Search for the cell housing the specified text and yield its (x, y) center coordinate. 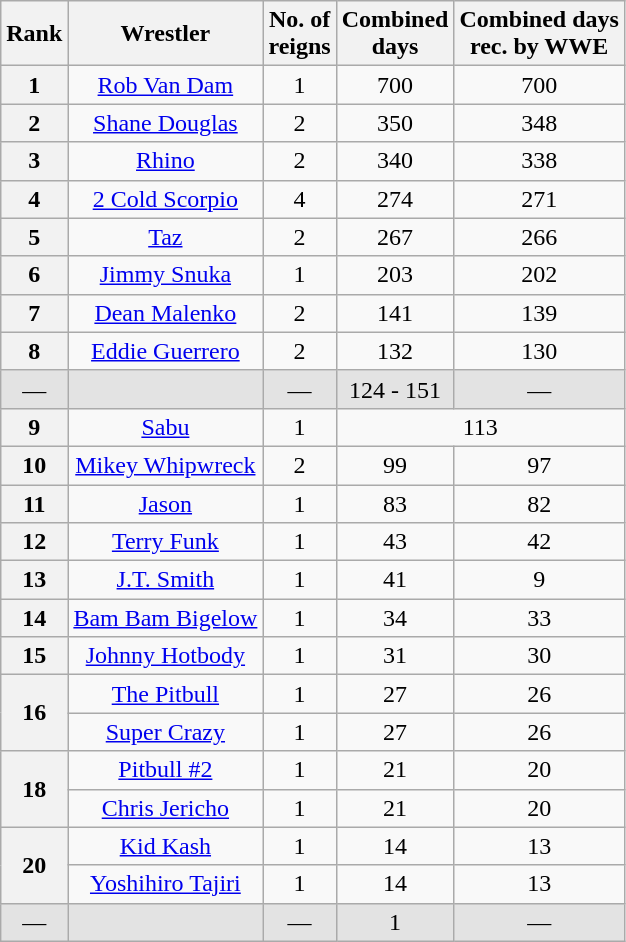
31 (395, 656)
Dean Malenko (166, 313)
7 (34, 313)
139 (539, 313)
Terry Funk (166, 542)
Yoshihiro Tajiri (166, 884)
97 (539, 465)
350 (395, 123)
Combined daysrec. by WWE (539, 34)
Chris Jericho (166, 808)
141 (395, 313)
83 (395, 503)
Wrestler (166, 34)
Mikey Whipwreck (166, 465)
15 (34, 656)
Bam Bam Bigelow (166, 618)
Johnny Hotbody (166, 656)
41 (395, 580)
124 - 151 (395, 389)
267 (395, 237)
Rank (34, 34)
340 (395, 161)
8 (34, 351)
2 Cold Scorpio (166, 199)
10 (34, 465)
274 (395, 199)
5 (34, 237)
30 (539, 656)
Combineddays (395, 34)
Shane Douglas (166, 123)
6 (34, 275)
3 (34, 161)
271 (539, 199)
Rhino (166, 161)
132 (395, 351)
J.T. Smith (166, 580)
113 (480, 427)
42 (539, 542)
Super Crazy (166, 732)
11 (34, 503)
Kid Kash (166, 846)
203 (395, 275)
16 (34, 713)
348 (539, 123)
43 (395, 542)
82 (539, 503)
18 (34, 789)
34 (395, 618)
338 (539, 161)
Jason (166, 503)
Taz (166, 237)
Jimmy Snuka (166, 275)
130 (539, 351)
12 (34, 542)
99 (395, 465)
266 (539, 237)
33 (539, 618)
Sabu (166, 427)
Pitbull #2 (166, 770)
202 (539, 275)
No. ofreigns (300, 34)
The Pitbull (166, 694)
Rob Van Dam (166, 85)
Eddie Guerrero (166, 351)
